Output the [x, y] coordinate of the center of the cell containing the given text.  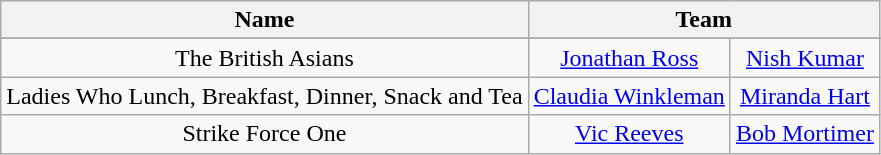
Name [264, 20]
Miranda Hart [804, 96]
Bob Mortimer [804, 134]
Claudia Winkleman [629, 96]
Nish Kumar [804, 58]
The British Asians [264, 58]
Jonathan Ross [629, 58]
Vic Reeves [629, 134]
Strike Force One [264, 134]
Team [704, 20]
Ladies Who Lunch, Breakfast, Dinner, Snack and Tea [264, 96]
